Output the (X, Y) coordinate of the center of the cell containing the given text.  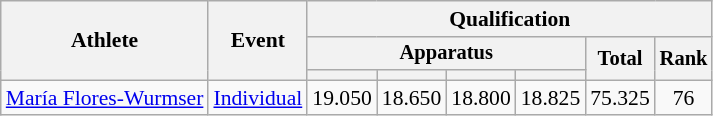
Athlete (105, 40)
María Flores-Wurmser (105, 98)
Rank (684, 58)
Individual (258, 98)
Qualification (510, 19)
18.825 (550, 98)
Total (620, 58)
Event (258, 40)
18.650 (412, 98)
18.800 (480, 98)
75.325 (620, 98)
Apparatus (446, 54)
76 (684, 98)
19.050 (342, 98)
